Return the (X, Y) coordinate for the center point of the cell that contains the specified text.  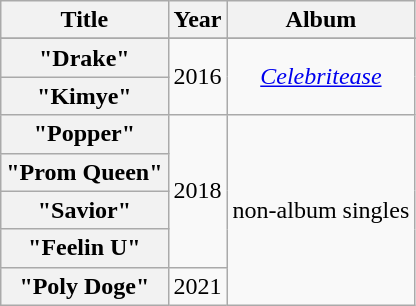
"Poly Doge" (84, 286)
"Savior" (84, 210)
Celebritease (321, 77)
"Prom Queen" (84, 172)
Year (198, 20)
Title (84, 20)
Album (321, 20)
"Popper" (84, 134)
"Drake" (84, 58)
non-album singles (321, 210)
"Kimye" (84, 96)
2018 (198, 191)
2021 (198, 286)
2016 (198, 77)
"Feelin U" (84, 248)
